Scan for the cell matching the given text and deliver its (X, Y) coordinate at center. 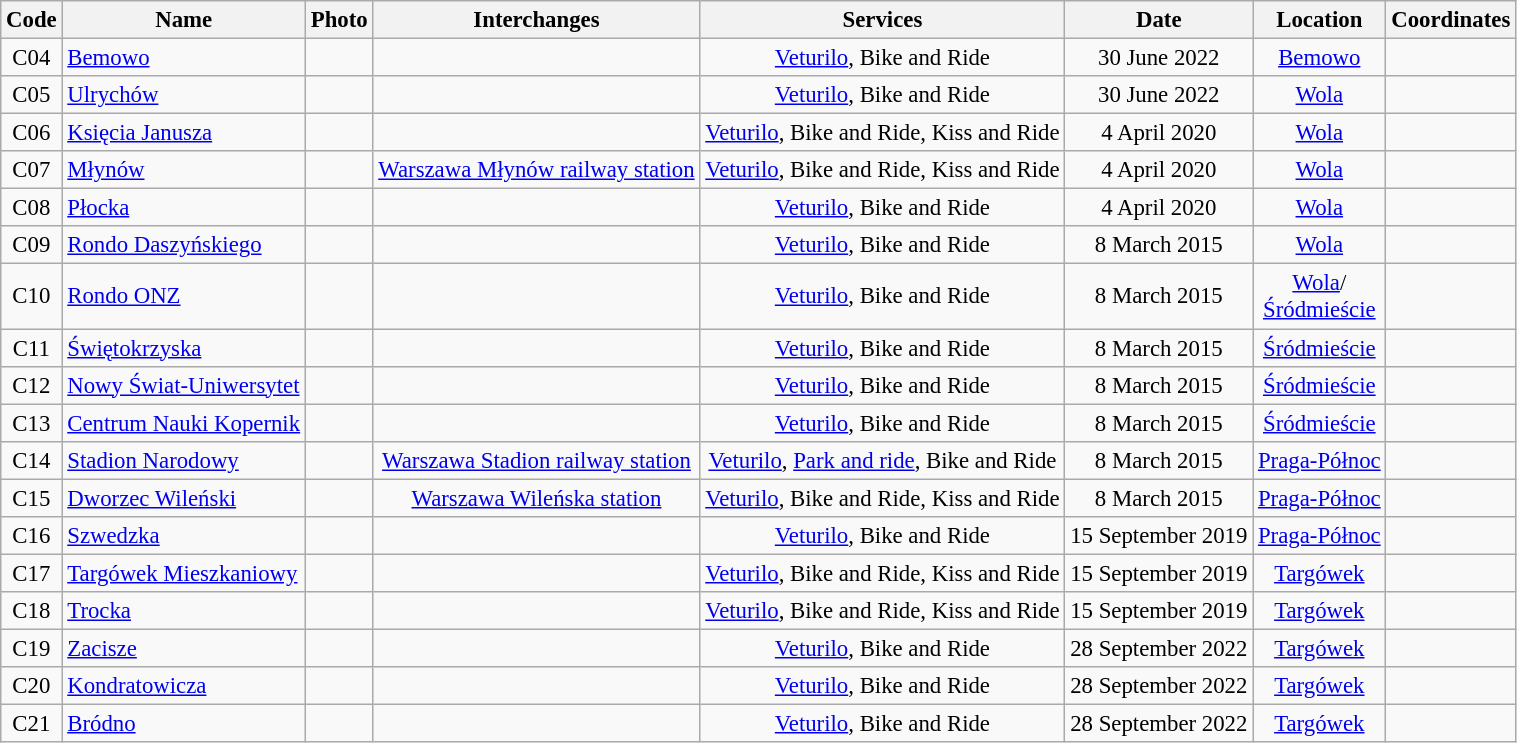
Wola/Śródmieście (1320, 296)
Veturilo, Park and ride, Bike and Ride (882, 460)
C09 (32, 245)
Księcia Janusza (184, 133)
Trocka (184, 611)
C07 (32, 170)
Zacisze (184, 648)
Świętokrzyska (184, 348)
Location (1320, 20)
C18 (32, 611)
Services (882, 20)
C12 (32, 385)
C20 (32, 686)
Płocka (184, 208)
C06 (32, 133)
C16 (32, 536)
Młynów (184, 170)
Kondratowicza (184, 686)
C14 (32, 460)
Stadion Narodowy (184, 460)
Code (32, 20)
C13 (32, 423)
Rondo Daszyńskiego (184, 245)
Photo (339, 20)
Ulrychów (184, 95)
C21 (32, 724)
Bródno (184, 724)
Targówek Mieszkaniowy (184, 573)
Warszawa Wileńska station (536, 498)
C10 (32, 296)
Date (1159, 20)
Warszawa Stadion railway station (536, 460)
C19 (32, 648)
Coordinates (1451, 20)
Warszawa Młynów railway station (536, 170)
C11 (32, 348)
Name (184, 20)
Szwedzka (184, 536)
Centrum Nauki Kopernik (184, 423)
Interchanges (536, 20)
C05 (32, 95)
Rondo ONZ (184, 296)
C15 (32, 498)
C04 (32, 58)
Dworzec Wileński (184, 498)
Nowy Świat-Uniwersytet (184, 385)
C08 (32, 208)
C17 (32, 573)
